Pinpoint the cell where the given text exists, returning its [x, y] midpoint coordinate. 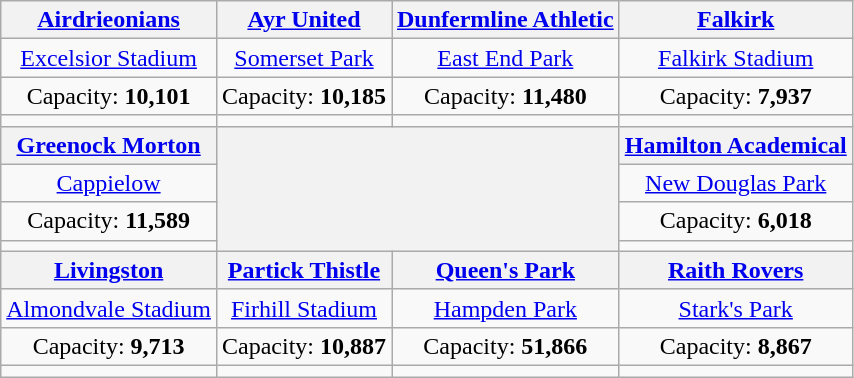
Stark's Park [736, 308]
Greenock Morton [109, 145]
Somerset Park [304, 58]
Capacity: 9,713 [109, 346]
Airdrieonians [109, 20]
New Douglas Park [736, 183]
Queen's Park [506, 270]
Hampden Park [506, 308]
Firhill Stadium [304, 308]
Excelsior Stadium [109, 58]
Hamilton Academical [736, 145]
Ayr United [304, 20]
Partick Thistle [304, 270]
Capacity: 51,866 [506, 346]
Capacity: 8,867 [736, 346]
Capacity: 10,887 [304, 346]
Capacity: 6,018 [736, 221]
Cappielow [109, 183]
East End Park [506, 58]
Capacity: 11,480 [506, 96]
Capacity: 10,101 [109, 96]
Livingston [109, 270]
Almondvale Stadium [109, 308]
Dunfermline Athletic [506, 20]
Capacity: 10,185 [304, 96]
Falkirk [736, 20]
Falkirk Stadium [736, 58]
Capacity: 11,589 [109, 221]
Raith Rovers [736, 270]
Capacity: 7,937 [736, 96]
